Return (X, Y) of the center of cell containing provided text 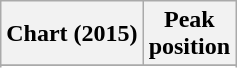
Peakposition (189, 34)
Chart (2015) (72, 34)
